Provide the (X, Y) coordinate of the cell's center where the given text is located.  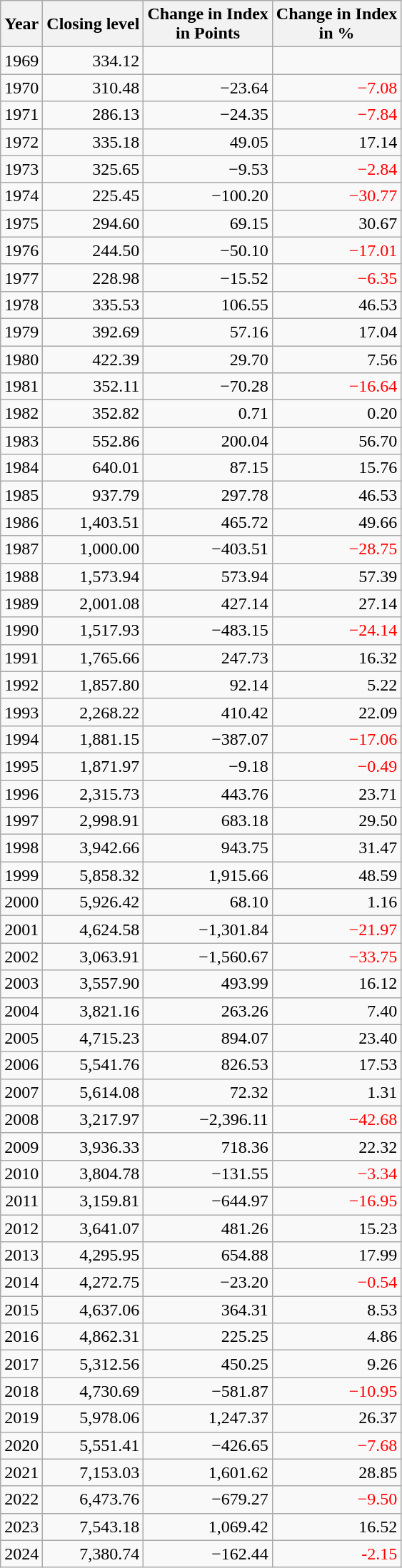
Change in Indexin % (336, 24)
−644.97 (208, 1201)
49.66 (336, 522)
−17.06 (336, 739)
1986 (21, 522)
481.26 (208, 1228)
−30.77 (336, 196)
23.40 (336, 1038)
17.53 (336, 1065)
8.53 (336, 1310)
2015 (21, 1310)
4,272.75 (93, 1283)
263.26 (208, 1011)
69.15 (208, 223)
2011 (21, 1201)
2,998.91 (93, 821)
1991 (21, 658)
−23.20 (208, 1283)
1970 (21, 88)
2013 (21, 1256)
4,624.58 (93, 930)
422.39 (93, 359)
−17.01 (336, 250)
2000 (21, 902)
2023 (21, 1527)
−0.54 (336, 1283)
−483.15 (208, 631)
943.75 (208, 848)
1974 (21, 196)
4,862.31 (93, 1337)
334.12 (93, 61)
4,715.23 (93, 1038)
1998 (21, 848)
Year (21, 24)
1,871.97 (93, 766)
2005 (21, 1038)
7,543.18 (93, 1527)
286.13 (93, 115)
17.04 (336, 332)
3,063.91 (93, 957)
68.10 (208, 902)
225.45 (93, 196)
-2.15 (336, 1554)
1977 (21, 278)
−1,301.84 (208, 930)
−426.65 (208, 1445)
1975 (21, 223)
2020 (21, 1445)
450.25 (208, 1364)
1988 (21, 576)
1973 (21, 169)
294.60 (93, 223)
−28.75 (336, 549)
2016 (21, 1337)
29.50 (336, 821)
573.94 (208, 576)
1,857.80 (93, 685)
552.86 (93, 441)
27.14 (336, 604)
1,573.94 (93, 576)
5,541.76 (93, 1065)
−24.14 (336, 631)
−70.28 (208, 387)
1980 (21, 359)
1969 (21, 61)
2002 (21, 957)
2,001.08 (93, 604)
2006 (21, 1065)
0.71 (208, 414)
−1,560.67 (208, 957)
−100.20 (208, 196)
−7.68 (336, 1445)
31.47 (336, 848)
5,312.56 (93, 1364)
2,268.22 (93, 712)
15.23 (336, 1228)
7,153.03 (93, 1472)
200.04 (208, 441)
−33.75 (336, 957)
57.39 (336, 576)
1,601.62 (208, 1472)
1994 (21, 739)
1,403.51 (93, 522)
−9.50 (336, 1500)
1.16 (336, 902)
−21.97 (336, 930)
1,765.66 (93, 658)
−42.68 (336, 1119)
−679.27 (208, 1500)
2014 (21, 1283)
2001 (21, 930)
−7.84 (336, 115)
4,637.06 (93, 1310)
2003 (21, 984)
−16.95 (336, 1201)
17.99 (336, 1256)
29.70 (208, 359)
654.88 (208, 1256)
−2,396.11 (208, 1119)
106.55 (208, 305)
1,517.93 (93, 631)
1971 (21, 115)
3,936.33 (93, 1146)
3,159.81 (93, 1201)
1987 (21, 549)
493.99 (208, 984)
1,069.42 (208, 1527)
57.16 (208, 332)
2012 (21, 1228)
72.32 (208, 1092)
335.53 (93, 305)
410.42 (208, 712)
310.48 (93, 88)
1,881.15 (93, 739)
4,730.69 (93, 1391)
56.70 (336, 441)
1,247.37 (208, 1418)
392.69 (93, 332)
−23.64 (208, 88)
7.56 (336, 359)
2021 (21, 1472)
−162.44 (208, 1554)
Change in Indexin Points (208, 24)
2017 (21, 1364)
683.18 (208, 821)
247.73 (208, 658)
28.85 (336, 1472)
16.12 (336, 984)
1990 (21, 631)
7.40 (336, 1011)
352.11 (93, 387)
352.82 (93, 414)
1,915.66 (208, 875)
1985 (21, 495)
5,978.06 (93, 1418)
22.09 (336, 712)
2,315.73 (93, 794)
2019 (21, 1418)
1978 (21, 305)
2009 (21, 1146)
92.14 (208, 685)
1999 (21, 875)
1972 (21, 142)
1996 (21, 794)
−403.51 (208, 549)
2007 (21, 1092)
427.14 (208, 604)
297.78 (208, 495)
364.31 (208, 1310)
1993 (21, 712)
443.76 (208, 794)
−0.49 (336, 766)
5,926.42 (93, 902)
1976 (21, 250)
3,557.90 (93, 984)
−131.55 (208, 1174)
1997 (21, 821)
1989 (21, 604)
5.22 (336, 685)
225.25 (208, 1337)
2010 (21, 1174)
3,942.66 (93, 848)
22.32 (336, 1146)
7,380.74 (93, 1554)
23.71 (336, 794)
17.14 (336, 142)
−9.18 (208, 766)
9.26 (336, 1364)
48.59 (336, 875)
−387.07 (208, 739)
26.37 (336, 1418)
1983 (21, 441)
826.53 (208, 1065)
15.76 (336, 468)
3,821.16 (93, 1011)
335.18 (93, 142)
2024 (21, 1554)
−3.34 (336, 1174)
894.07 (208, 1038)
−581.87 (208, 1391)
−15.52 (208, 278)
−2.84 (336, 169)
640.01 (93, 468)
−7.08 (336, 88)
4.86 (336, 1337)
6,473.76 (93, 1500)
1981 (21, 387)
3,804.78 (93, 1174)
30.67 (336, 223)
3,641.07 (93, 1228)
4,295.95 (93, 1256)
Closing level (93, 24)
244.50 (93, 250)
16.32 (336, 658)
2004 (21, 1011)
−10.95 (336, 1391)
325.65 (93, 169)
1.31 (336, 1092)
−16.64 (336, 387)
−50.10 (208, 250)
−6.35 (336, 278)
1979 (21, 332)
−9.53 (208, 169)
1992 (21, 685)
5,858.32 (93, 875)
16.52 (336, 1527)
465.72 (208, 522)
2008 (21, 1119)
718.36 (208, 1146)
2018 (21, 1391)
87.15 (208, 468)
937.79 (93, 495)
1984 (21, 468)
1995 (21, 766)
1,000.00 (93, 549)
5,614.08 (93, 1092)
−24.35 (208, 115)
0.20 (336, 414)
49.05 (208, 142)
228.98 (93, 278)
1982 (21, 414)
2022 (21, 1500)
3,217.97 (93, 1119)
5,551.41 (93, 1445)
